Find where the given text appears and provide that cell's center as (x, y) coordinate. 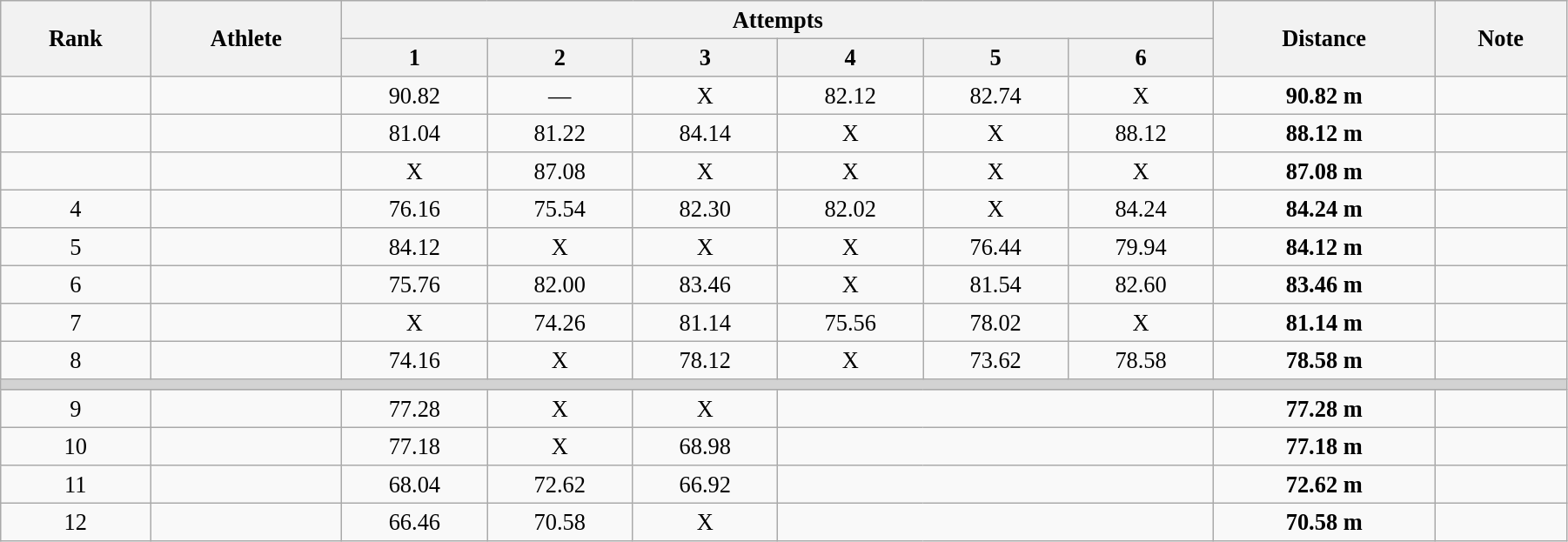
83.46 m (1324, 284)
77.28 m (1324, 409)
82.12 (851, 95)
12 (76, 522)
11 (76, 485)
84.12 (414, 247)
68.98 (705, 446)
82.00 (560, 284)
82.74 (995, 95)
84.12 m (1324, 247)
77.18 m (1324, 446)
Attempts (778, 19)
82.60 (1142, 284)
3 (705, 57)
78.12 (705, 360)
76.16 (414, 209)
77.18 (414, 446)
88.12 m (1324, 133)
Distance (1324, 38)
Athlete (246, 38)
66.92 (705, 485)
78.02 (995, 323)
79.94 (1142, 247)
78.58 m (1324, 360)
81.04 (414, 133)
10 (76, 446)
75.76 (414, 284)
75.56 (851, 323)
— (560, 95)
84.24 (1142, 209)
2 (560, 57)
Note (1501, 38)
72.62 m (1324, 485)
82.02 (851, 209)
73.62 (995, 360)
Rank (76, 38)
78.58 (1142, 360)
88.12 (1142, 133)
81.14 (705, 323)
7 (76, 323)
84.14 (705, 133)
83.46 (705, 284)
77.28 (414, 409)
87.08 m (1324, 171)
9 (76, 409)
81.22 (560, 133)
81.54 (995, 284)
70.58 m (1324, 522)
76.44 (995, 247)
87.08 (560, 171)
90.82 m (1324, 95)
90.82 (414, 95)
74.26 (560, 323)
68.04 (414, 485)
8 (76, 360)
1 (414, 57)
81.14 m (1324, 323)
75.54 (560, 209)
72.62 (560, 485)
74.16 (414, 360)
70.58 (560, 522)
84.24 m (1324, 209)
66.46 (414, 522)
82.30 (705, 209)
